Return the [X, Y] coordinate for the center point of the cell that contains the specified text.  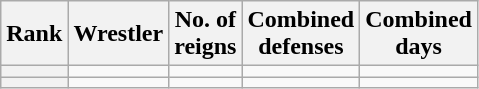
Wrestler [118, 34]
Combineddefenses [301, 34]
Rank [34, 34]
No. ofreigns [206, 34]
Combineddays [419, 34]
